Detect which cell encompasses the target text, then output its [x, y] center coordinate. 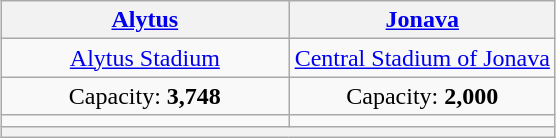
Central Stadium of Jonava [422, 58]
Alytus Stadium [146, 58]
Capacity: 2,000 [422, 96]
Capacity: 3,748 [146, 96]
Alytus [146, 20]
Jonava [422, 20]
